Find where the given text appears and provide that cell's center as (x, y) coordinate. 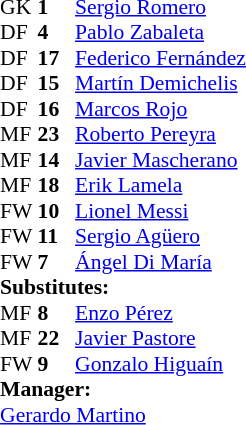
Ángel Di María (160, 262)
16 (57, 109)
Gonzalo Higuaín (160, 364)
17 (57, 58)
Enzo Pérez (160, 313)
Pablo Zabaleta (160, 33)
Substitutes: (123, 287)
Lionel Messi (160, 211)
Martín Demichelis (160, 83)
Sergio Agüero (160, 237)
7 (57, 262)
Javier Mascherano (160, 160)
15 (57, 83)
Roberto Pereyra (160, 135)
4 (57, 33)
Marcos Rojo (160, 109)
22 (57, 339)
11 (57, 237)
14 (57, 160)
18 (57, 185)
Federico Fernández (160, 58)
Javier Pastore (160, 339)
10 (57, 211)
23 (57, 135)
9 (57, 364)
8 (57, 313)
Erik Lamela (160, 185)
Manager: (123, 389)
